Detect which cell encompasses the target text, then output its (x, y) center coordinate. 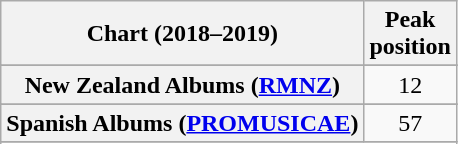
57 (410, 123)
New Zealand Albums (RMNZ) (182, 85)
Spanish Albums (PROMUSICAE) (182, 123)
Chart (2018–2019) (182, 34)
12 (410, 85)
Peakposition (410, 34)
